Return the [x, y] coordinate for the center point of the cell that contains the specified text.  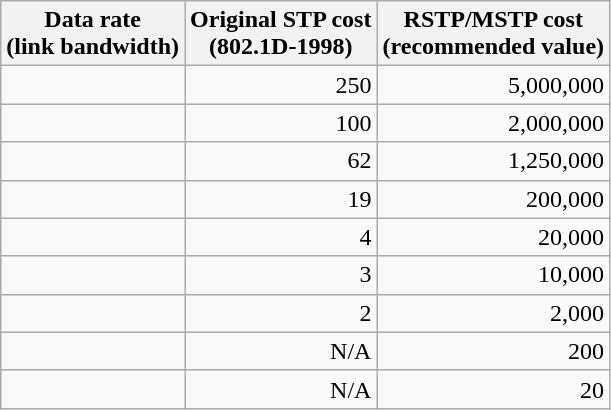
2,000,000 [494, 123]
4 [281, 237]
62 [281, 161]
Original STP cost(802.1D-1998) [281, 34]
RSTP/MSTP cost(recommended value) [494, 34]
10,000 [494, 275]
5,000,000 [494, 85]
100 [281, 123]
200 [494, 351]
2,000 [494, 313]
1,250,000 [494, 161]
19 [281, 199]
20,000 [494, 237]
Data rate(link bandwidth) [93, 34]
250 [281, 85]
20 [494, 389]
2 [281, 313]
3 [281, 275]
200,000 [494, 199]
